Find where the given text appears and provide that cell's center as (x, y) coordinate. 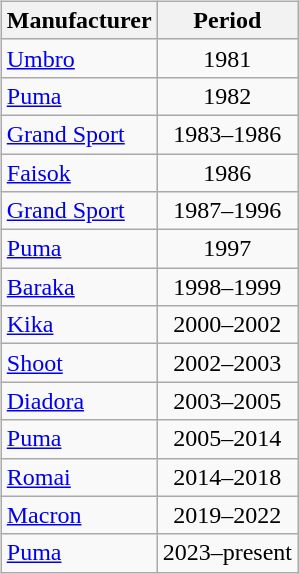
Umbro (79, 58)
2003–2005 (227, 401)
2000–2002 (227, 325)
2005–2014 (227, 439)
1983–1986 (227, 134)
1987–1996 (227, 211)
Macron (79, 515)
Shoot (79, 363)
Kika (79, 325)
Diadora (79, 401)
2023–present (227, 553)
1981 (227, 58)
1998–1999 (227, 287)
Baraka (79, 287)
Faisok (79, 173)
1986 (227, 173)
Romai (79, 477)
2019–2022 (227, 515)
Manufacturer (79, 20)
1997 (227, 249)
1982 (227, 96)
2002–2003 (227, 363)
2014–2018 (227, 477)
Period (227, 20)
